Output the [X, Y] coordinate of the center of the cell containing the given text.  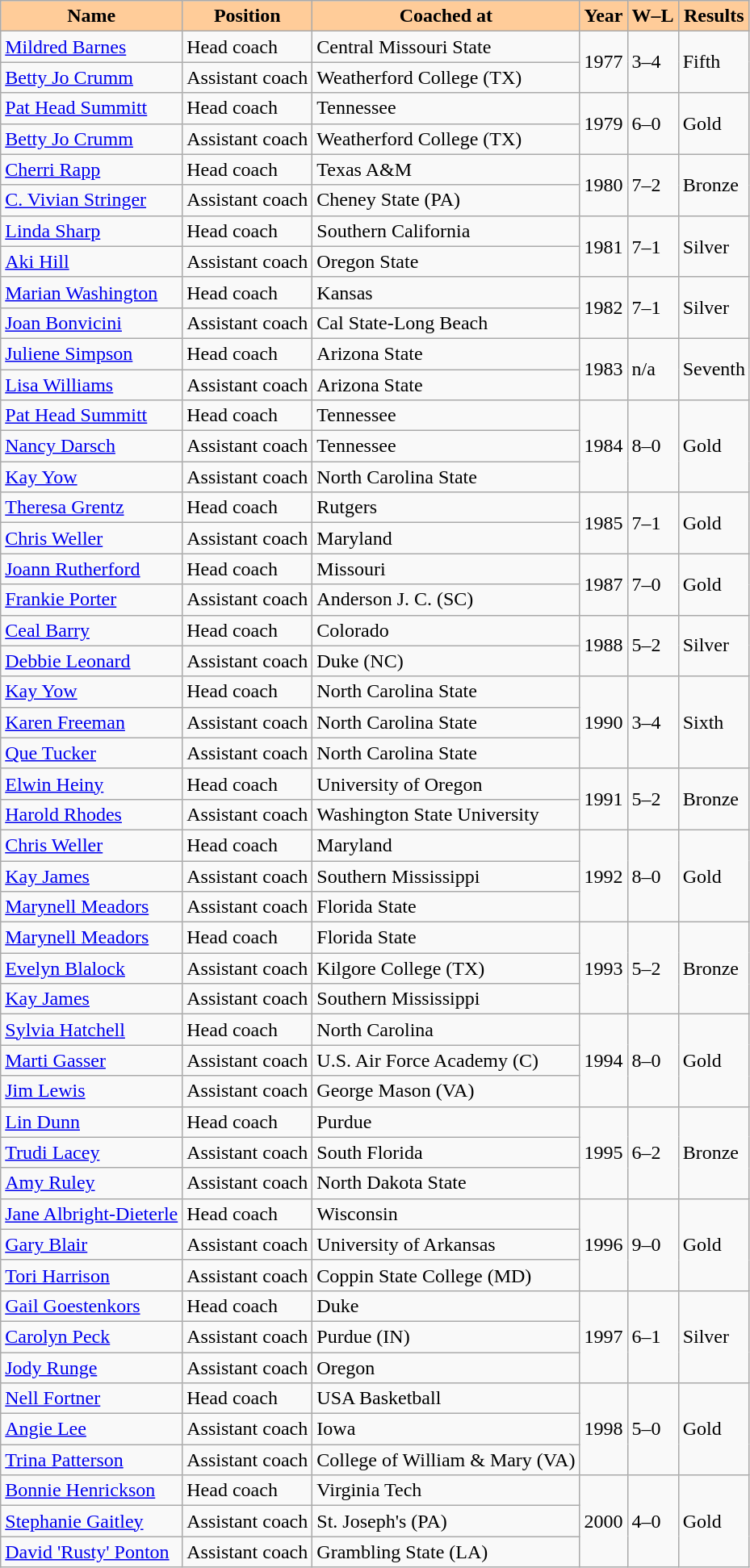
1997 [604, 1336]
Texas A&M [446, 169]
Cherri Rapp [92, 169]
4–0 [652, 1521]
North Dakota State [446, 1183]
1990 [604, 722]
USA Basketball [446, 1399]
Colorado [446, 630]
Cal State-Long Beach [446, 323]
Angie Lee [92, 1429]
Kansas [446, 292]
n/a [652, 369]
Jim Lewis [92, 1091]
Nell Fortner [92, 1399]
6–0 [652, 123]
7–2 [652, 185]
Coppin State College (MD) [446, 1275]
Virginia Tech [446, 1491]
Duke [446, 1306]
Kilgore College (TX) [446, 968]
Central Missouri State [446, 47]
Karen Freeman [92, 722]
Fifth [714, 62]
Missouri [446, 569]
Que Tucker [92, 753]
Lin Dunn [92, 1122]
U.S. Air Force Academy (C) [446, 1060]
St. Joseph's (PA) [446, 1521]
University of Oregon [446, 784]
Nancy Darsch [92, 446]
1983 [604, 369]
Joann Rutherford [92, 569]
1993 [604, 968]
Southern California [446, 231]
Joan Bonvicini [92, 323]
Marti Gasser [92, 1060]
Linda Sharp [92, 231]
Tori Harrison [92, 1275]
1995 [604, 1152]
6–2 [652, 1152]
Oregon State [446, 261]
Purdue [446, 1122]
Trudi Lacey [92, 1152]
David 'Rusty' Ponton [92, 1552]
Trina Patterson [92, 1460]
1991 [604, 799]
Coached at [446, 16]
Gary Blair [92, 1244]
1987 [604, 584]
1988 [604, 646]
Carolyn Peck [92, 1336]
Gail Goestenkors [92, 1306]
1981 [604, 246]
W–L [652, 16]
9–0 [652, 1244]
1977 [604, 62]
Debbie Leonard [92, 661]
Seventh [714, 369]
George Mason (VA) [446, 1091]
Aki Hill [92, 261]
Elwin Heiny [92, 784]
Bonnie Henrickson [92, 1491]
Position [247, 16]
Wisconsin [446, 1214]
Juliene Simpson [92, 353]
7–0 [652, 584]
1985 [604, 523]
Stephanie Gaitley [92, 1521]
Mildred Barnes [92, 47]
Results [714, 16]
Sixth [714, 722]
1979 [604, 123]
College of William & Mary (VA) [446, 1460]
1980 [604, 185]
Ceal Barry [92, 630]
Amy Ruley [92, 1183]
Frankie Porter [92, 600]
Harold Rhodes [92, 814]
Washington State University [446, 814]
Evelyn Blalock [92, 968]
Duke (NC) [446, 661]
Lisa Williams [92, 385]
Rutgers [446, 508]
University of Arkansas [446, 1244]
Jody Runge [92, 1368]
Iowa [446, 1429]
1998 [604, 1429]
South Florida [446, 1152]
North Carolina [446, 1030]
Jane Albright-Dieterle [92, 1214]
Marian Washington [92, 292]
1984 [604, 446]
1994 [604, 1060]
Purdue (IN) [446, 1336]
Oregon [446, 1368]
C. Vivian Stringer [92, 200]
Cheney State (PA) [446, 200]
1992 [604, 876]
1982 [604, 307]
2000 [604, 1521]
6–1 [652, 1336]
Sylvia Hatchell [92, 1030]
Name [92, 16]
Year [604, 16]
Anderson J. C. (SC) [446, 600]
5–0 [652, 1429]
Grambling State (LA) [446, 1552]
1996 [604, 1244]
Theresa Grentz [92, 508]
